Output the (x, y) coordinate of the center of the cell containing the given text.  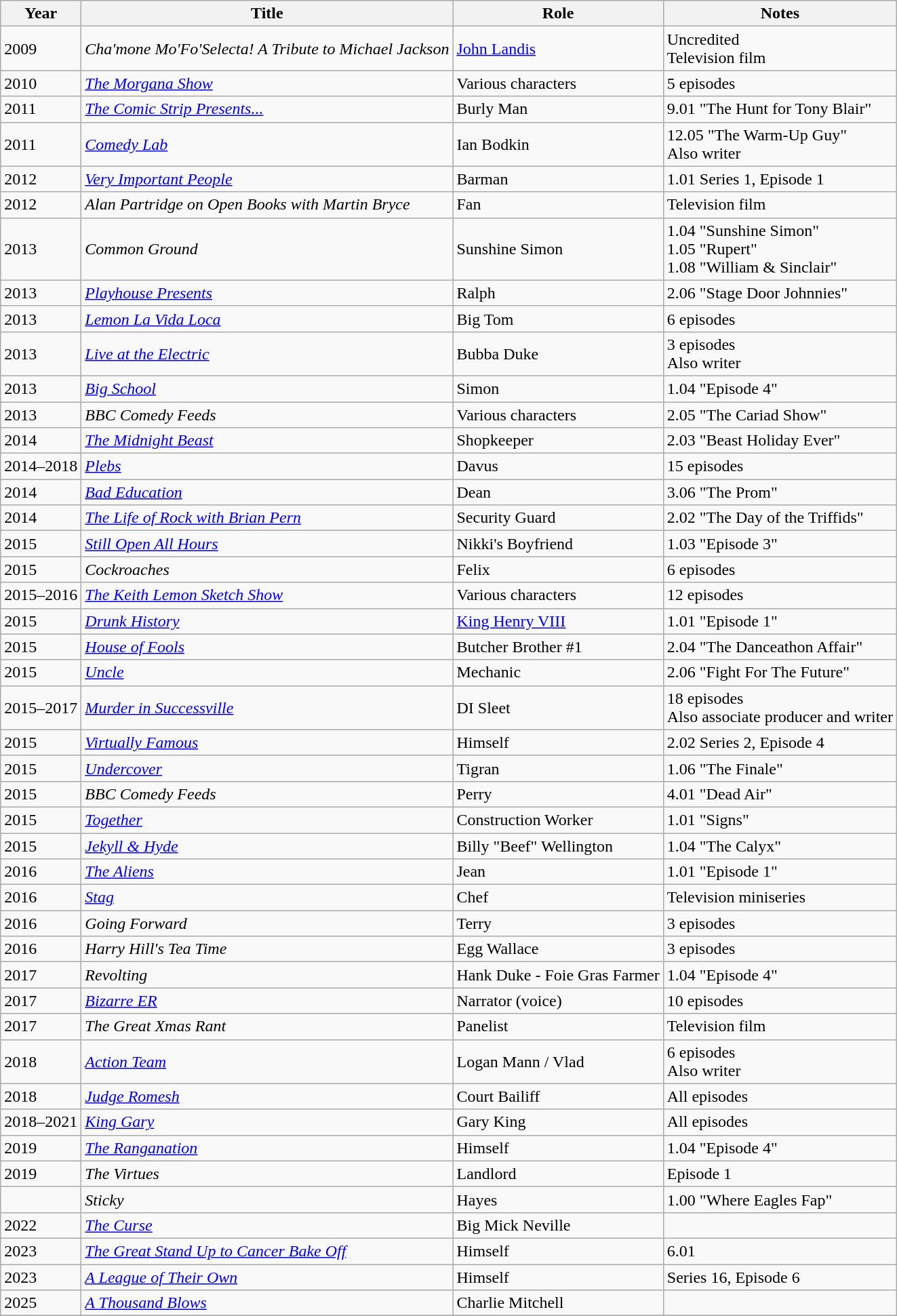
Bizarre ER (267, 1001)
Uncle (267, 673)
Lemon La Vida Loca (267, 319)
The Keith Lemon Sketch Show (267, 595)
12 episodes (780, 595)
2.04 "The Danceathon Affair" (780, 647)
2.02 "The Day of the Triffids" (780, 518)
Sticky (267, 1199)
Panelist (558, 1026)
Simon (558, 388)
Billy "Beef" Wellington (558, 845)
Jean (558, 872)
The Aliens (267, 872)
Television miniseries (780, 898)
Big Mick Neville (558, 1225)
The Midnight Beast (267, 441)
DI Sleet (558, 708)
2015–2016 (41, 595)
9.01 "The Hunt for Tony Blair" (780, 109)
King Henry VIII (558, 621)
Security Guard (558, 518)
Shopkeeper (558, 441)
2010 (41, 83)
Ralph (558, 293)
5 episodes (780, 83)
King Gary (267, 1122)
Going Forward (267, 923)
Comedy Lab (267, 144)
Together (267, 820)
Undercover (267, 768)
2015–2017 (41, 708)
Notes (780, 14)
Cockroaches (267, 570)
Bubba Duke (558, 354)
1.01 Series 1, Episode 1 (780, 179)
The Great Xmas Rant (267, 1026)
1.06 "The Finale" (780, 768)
2.05 "The Cariad Show" (780, 414)
Construction Worker (558, 820)
The Virtues (267, 1174)
Narrator (voice) (558, 1001)
10 episodes (780, 1001)
The Great Stand Up to Cancer Bake Off (267, 1251)
1.04 "The Calyx" (780, 845)
1.01 "Signs" (780, 820)
Felix (558, 570)
2.06 "Fight For The Future" (780, 673)
2.06 "Stage Door Johnnies" (780, 293)
Virtually Famous (267, 742)
Series 16, Episode 6 (780, 1277)
Bad Education (267, 492)
House of Fools (267, 647)
Very Important People (267, 179)
Drunk History (267, 621)
2025 (41, 1303)
1.03 "Episode 3" (780, 544)
Action Team (267, 1062)
Ian Bodkin (558, 144)
2018–2021 (41, 1122)
The Morgana Show (267, 83)
Landlord (558, 1174)
Harry Hill's Tea Time (267, 949)
John Landis (558, 49)
Sunshine Simon (558, 249)
18 episodesAlso associate producer and writer (780, 708)
A Thousand Blows (267, 1303)
2.02 Series 2, Episode 4 (780, 742)
Alan Partridge on Open Books with Martin Bryce (267, 205)
Big Tom (558, 319)
A League of Their Own (267, 1277)
3 episodesAlso writer (780, 354)
Jekyll & Hyde (267, 845)
6.01 (780, 1251)
Role (558, 14)
Charlie Mitchell (558, 1303)
Title (267, 14)
Terry (558, 923)
Cha'mone Mo'Fo'Selecta! A Tribute to Michael Jackson (267, 49)
Common Ground (267, 249)
Hayes (558, 1199)
Tigran (558, 768)
Mechanic (558, 673)
Big School (267, 388)
UncreditedTelevision film (780, 49)
15 episodes (780, 466)
Court Bailiff (558, 1096)
Year (41, 14)
Hank Duke - Foie Gras Farmer (558, 975)
Chef (558, 898)
Revolting (267, 975)
Dean (558, 492)
Live at the Electric (267, 354)
3.06 "The Prom" (780, 492)
Barman (558, 179)
Plebs (267, 466)
Perry (558, 794)
12.05 "The Warm-Up Guy"Also writer (780, 144)
Logan Mann / Vlad (558, 1062)
Burly Man (558, 109)
2022 (41, 1225)
2.03 "Beast Holiday Ever" (780, 441)
Egg Wallace (558, 949)
Nikki's Boyfriend (558, 544)
Butcher Brother #1 (558, 647)
The Ranganation (267, 1148)
2009 (41, 49)
The Curse (267, 1225)
2014–2018 (41, 466)
Murder in Successville (267, 708)
Episode 1 (780, 1174)
4.01 "Dead Air" (780, 794)
Davus (558, 466)
1.04 "Sunshine Simon" 1.05 "Rupert"1.08 "William & Sinclair" (780, 249)
Gary King (558, 1122)
Still Open All Hours (267, 544)
The Comic Strip Presents... (267, 109)
Fan (558, 205)
1.00 "Where Eagles Fap" (780, 1199)
The Life of Rock with Brian Pern (267, 518)
Judge Romesh (267, 1096)
Playhouse Presents (267, 293)
6 episodes Also writer (780, 1062)
Stag (267, 898)
